Search for the cell housing the specified text and yield its [x, y] center coordinate. 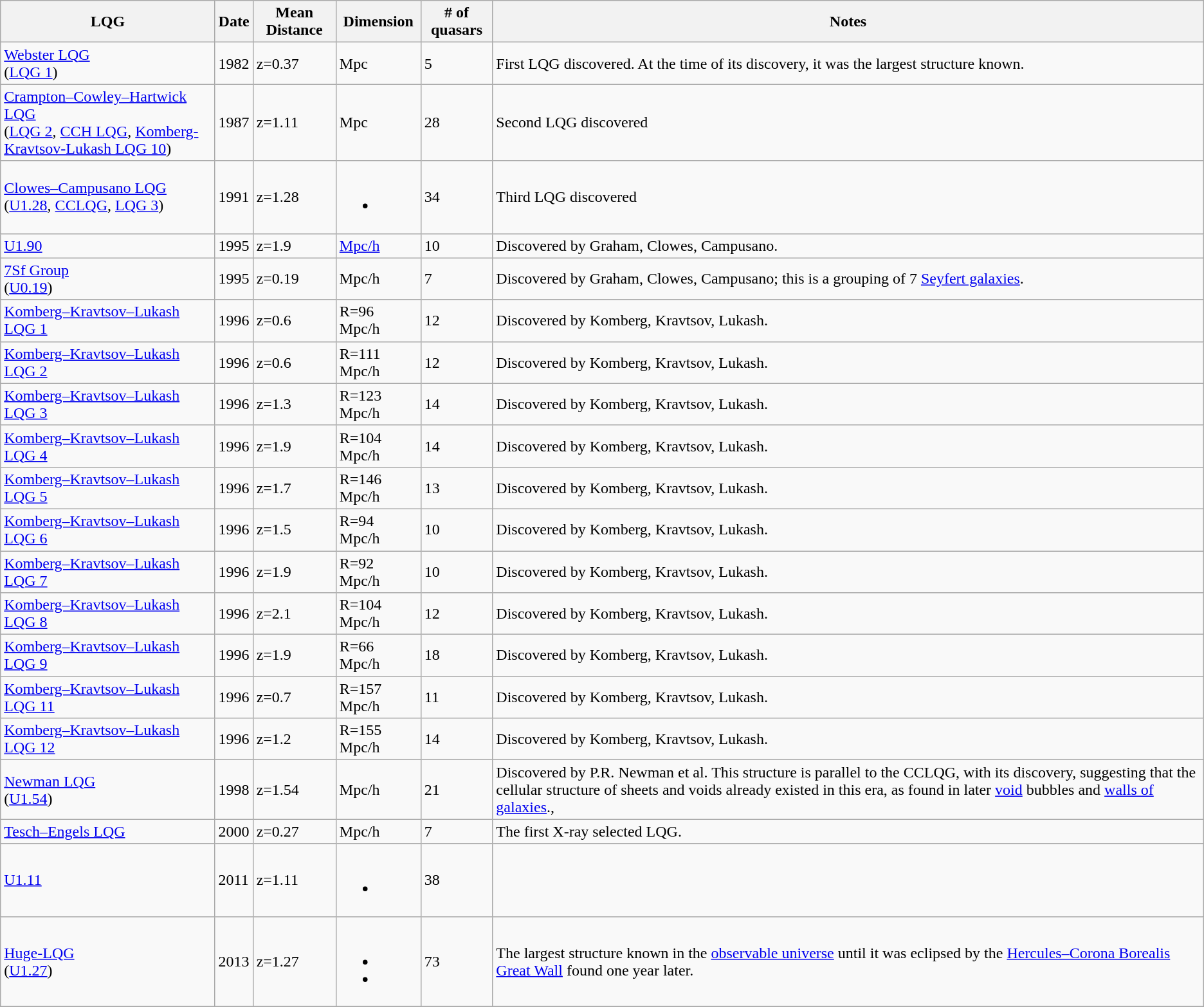
z=1.7 [295, 487]
73 [457, 961]
1991 [234, 197]
The largest structure known in the observable universe until it was eclipsed by the Hercules–Corona Borealis Great Wall found one year later. [848, 961]
R=94 Mpc/h [378, 530]
Komberg–Kravtsov–Lukash LQG 1 [108, 320]
Komberg–Kravtsov–Lukash LQG 5 [108, 487]
Komberg–Kravtsov–Lukash LQG 6 [108, 530]
U1.90 [108, 246]
Webster LQG (LQG 1) [108, 63]
7Sf Group (U0.19) [108, 279]
The first X-ray selected LQG. [848, 831]
z=1.28 [295, 197]
5 [457, 63]
Mean Distance [295, 22]
R=146 Mpc/h [378, 487]
Notes [848, 22]
Tesch–Engels LQG [108, 831]
Komberg–Kravtsov–Lukash LQG 9 [108, 656]
z=0.7 [295, 697]
18 [457, 656]
First LQG discovered. At the time of its discovery, it was the largest structure known. [848, 63]
Komberg–Kravtsov–Lukash LQG 4 [108, 446]
1987 [234, 122]
R=155 Mpc/h [378, 739]
R=66 Mpc/h [378, 656]
Discovered by Graham, Clowes, Campusano; this is a grouping of 7 Seyfert galaxies. [848, 279]
Clowes–Campusano LQG (U1.28, CCLQG, LQG 3) [108, 197]
11 [457, 697]
13 [457, 487]
Newman LQG (U1.54) [108, 790]
1998 [234, 790]
28 [457, 122]
z=1.27 [295, 961]
Komberg–Kravtsov–Lukash LQG 12 [108, 739]
R=92 Mpc/h [378, 571]
z=1.5 [295, 530]
Komberg–Kravtsov–Lukash LQG 11 [108, 697]
Crampton–Cowley–Hartwick LQG (LQG 2, CCH LQG, Komberg-Kravtsov-Lukash LQG 10) [108, 122]
Dimension [378, 22]
z=1.2 [295, 739]
Komberg–Kravtsov–Lukash LQG 8 [108, 613]
R=96 Mpc/h [378, 320]
z=0.27 [295, 831]
38 [457, 880]
R=157 Mpc/h [378, 697]
34 [457, 197]
1982 [234, 63]
R=111 Mpc/h [378, 363]
Komberg–Kravtsov–Lukash LQG 7 [108, 571]
# of quasars [457, 22]
z=0.19 [295, 279]
z=0.37 [295, 63]
R=123 Mpc/h [378, 404]
Second LQG discovered [848, 122]
Komberg–Kravtsov–Lukash LQG 3 [108, 404]
z=1.54 [295, 790]
21 [457, 790]
2013 [234, 961]
Huge-LQG (U1.27) [108, 961]
U1.11 [108, 880]
z=1.3 [295, 404]
LQG [108, 22]
Discovered by Graham, Clowes, Campusano. [848, 246]
Third LQG discovered [848, 197]
2011 [234, 880]
2000 [234, 831]
Komberg–Kravtsov–Lukash LQG 2 [108, 363]
Date [234, 22]
z=2.1 [295, 613]
